Provide the [x, y] coordinate of the cell's center where the given text is located.  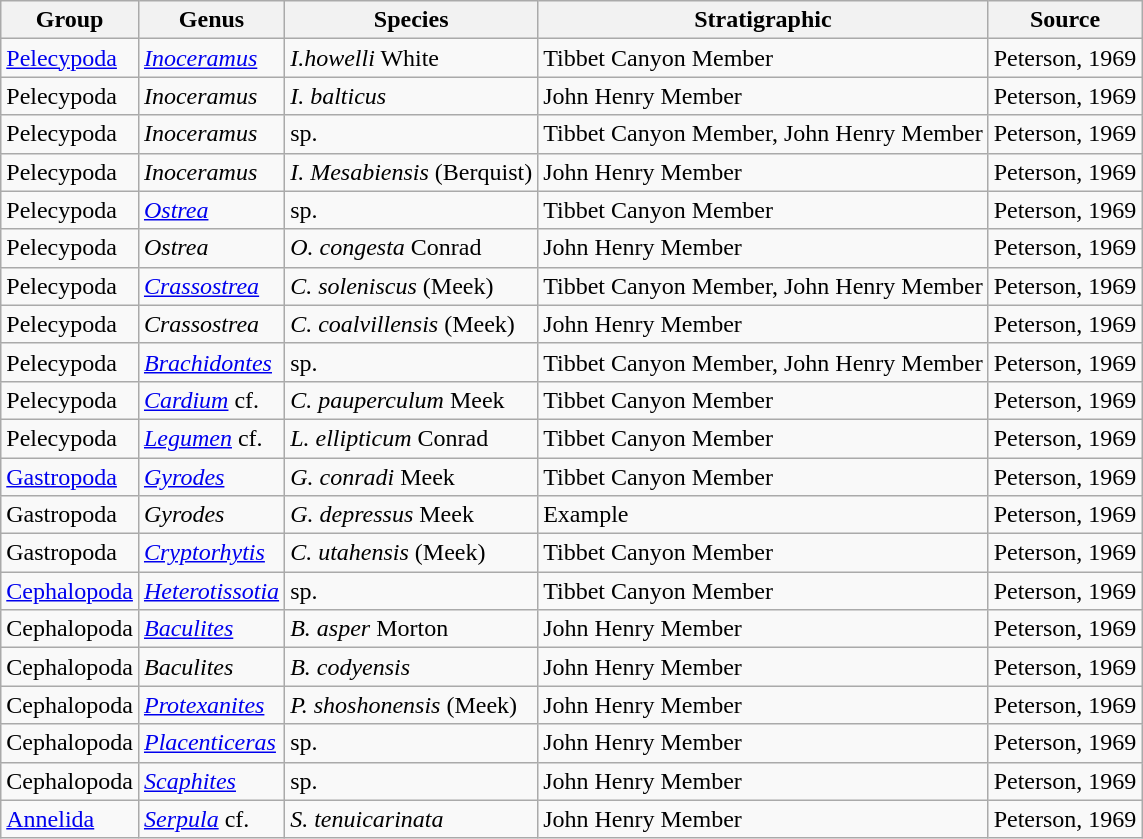
I. Mesabiensis (Berquist) [412, 172]
B. asper Morton [412, 629]
Brachidontes [211, 362]
Cardium cf. [211, 400]
B. codyensis [412, 667]
Cryptorhytis [211, 553]
Protexanites [211, 705]
C. coalvillensis (Meek) [412, 324]
Serpula cf. [211, 819]
Source [1065, 20]
C. soleniscus (Meek) [412, 286]
Scaphites [211, 781]
Species [412, 20]
Example [763, 515]
Placenticeras [211, 743]
I. balticus [412, 96]
C. utahensis (Meek) [412, 553]
S. tenuicarinata [412, 819]
O. congesta Conrad [412, 248]
Genus [211, 20]
Heterotissotia [211, 591]
G. conradi Meek [412, 477]
I.howelli White [412, 58]
Stratigraphic [763, 20]
L. ellipticum Conrad [412, 438]
Legumen cf. [211, 438]
Group [70, 20]
C. pauperculum Meek [412, 400]
G. depressus Meek [412, 515]
P. shoshonensis (Meek) [412, 705]
Annelida [70, 819]
